Output the [x, y] coordinate of the center of the cell containing the given text.  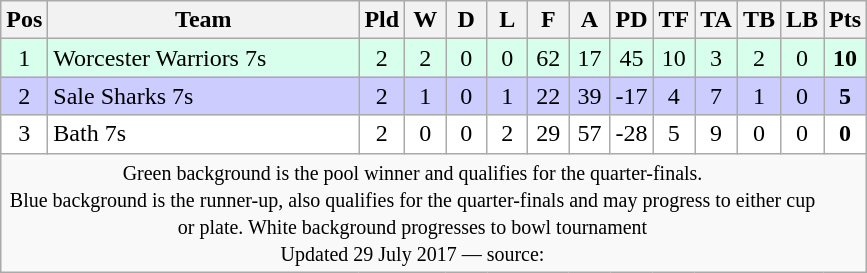
22 [548, 96]
9 [716, 134]
Pts [846, 20]
PD [632, 20]
TB [758, 20]
Pld [382, 20]
-17 [632, 96]
A [590, 20]
Worcester Warriors 7s [204, 58]
-28 [632, 134]
45 [632, 58]
TF [674, 20]
39 [590, 96]
TA [716, 20]
F [548, 20]
W [426, 20]
D [466, 20]
29 [548, 134]
Pos [24, 20]
Team [204, 20]
LB [802, 20]
Bath 7s [204, 134]
62 [548, 58]
Sale Sharks 7s [204, 96]
17 [590, 58]
57 [590, 134]
L [508, 20]
4 [674, 96]
7 [716, 96]
